Locate the cell with the specified text and output its (x, y) center coordinate. 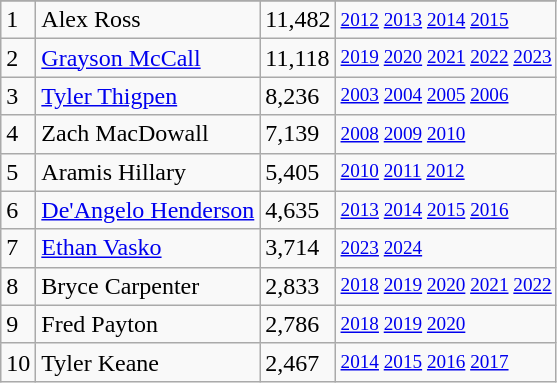
2 (18, 58)
2014 2015 2016 2017 (446, 362)
Zach MacDowall (148, 134)
5,405 (298, 172)
8 (18, 286)
Grayson McCall (148, 58)
2019 2020 2021 2022 2023 (446, 58)
3,714 (298, 248)
2,467 (298, 362)
De'Angelo Henderson (148, 210)
2023 2024 (446, 248)
8,236 (298, 96)
5 (18, 172)
6 (18, 210)
2018 2019 2020 2021 2022 (446, 286)
11,118 (298, 58)
2010 2011 2012 (446, 172)
Ethan Vasko (148, 248)
2018 2019 2020 (446, 324)
Tyler Thigpen (148, 96)
9 (18, 324)
11,482 (298, 20)
Tyler Keane (148, 362)
1 (18, 20)
Fred Payton (148, 324)
Alex Ross (148, 20)
10 (18, 362)
Aramis Hillary (148, 172)
2013 2014 2015 2016 (446, 210)
2003 2004 2005 2006 (446, 96)
2,786 (298, 324)
2008 2009 2010 (446, 134)
4 (18, 134)
7 (18, 248)
4,635 (298, 210)
3 (18, 96)
2,833 (298, 286)
Bryce Carpenter (148, 286)
7,139 (298, 134)
2012 2013 2014 2015 (446, 20)
